For the text-containing cell, return its midpoint in (x, y) coordinate format. 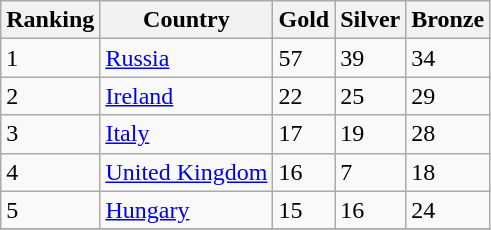
15 (304, 210)
25 (370, 96)
Hungary (186, 210)
3 (50, 134)
7 (370, 172)
Gold (304, 20)
Ranking (50, 20)
United Kingdom (186, 172)
Russia (186, 58)
57 (304, 58)
22 (304, 96)
Ireland (186, 96)
29 (448, 96)
5 (50, 210)
Italy (186, 134)
18 (448, 172)
28 (448, 134)
24 (448, 210)
19 (370, 134)
39 (370, 58)
1 (50, 58)
17 (304, 134)
4 (50, 172)
34 (448, 58)
Silver (370, 20)
2 (50, 96)
Country (186, 20)
Bronze (448, 20)
